Identify which cell holds the provided text, then report its (X, Y) central coordinate. 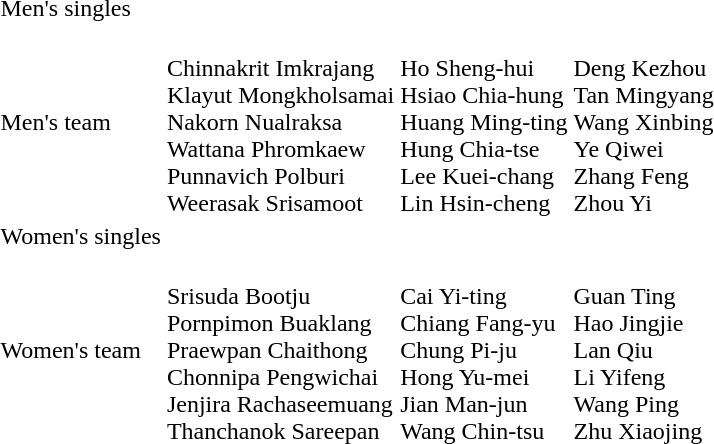
Chinnakrit ImkrajangKlayut MongkholsamaiNakorn NualraksaWattana PhromkaewPunnavich PolburiWeerasak Srisamoot (280, 122)
Ho Sheng-huiHsiao Chia-hungHuang Ming-tingHung Chia-tseLee Kuei-changLin Hsin-cheng (484, 122)
